Identify which cell holds the provided text, then report its [X, Y] central coordinate. 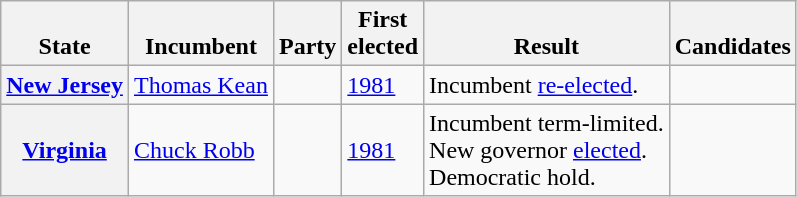
Result [547, 34]
Candidates [732, 34]
Incumbent term-limited.New governor elected.Democratic hold. [547, 150]
Virginia [65, 150]
Incumbent re-elected. [547, 85]
Chuck Robb [200, 150]
Thomas Kean [200, 85]
State [65, 34]
New Jersey [65, 85]
Firstelected [383, 34]
Party [307, 34]
Incumbent [200, 34]
